Scan for the cell matching the given text and deliver its (x, y) coordinate at center. 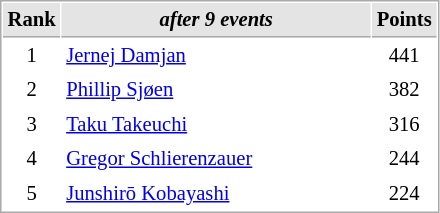
316 (404, 124)
1 (32, 56)
3 (32, 124)
after 9 events (216, 20)
Taku Takeuchi (216, 124)
Phillip Sjøen (216, 90)
382 (404, 90)
Junshirō Kobayashi (216, 194)
Gregor Schlierenzauer (216, 158)
441 (404, 56)
2 (32, 90)
244 (404, 158)
224 (404, 194)
5 (32, 194)
4 (32, 158)
Rank (32, 20)
Jernej Damjan (216, 56)
Points (404, 20)
